Extract the (X, Y) coordinate from the center of the cell holding the provided text.  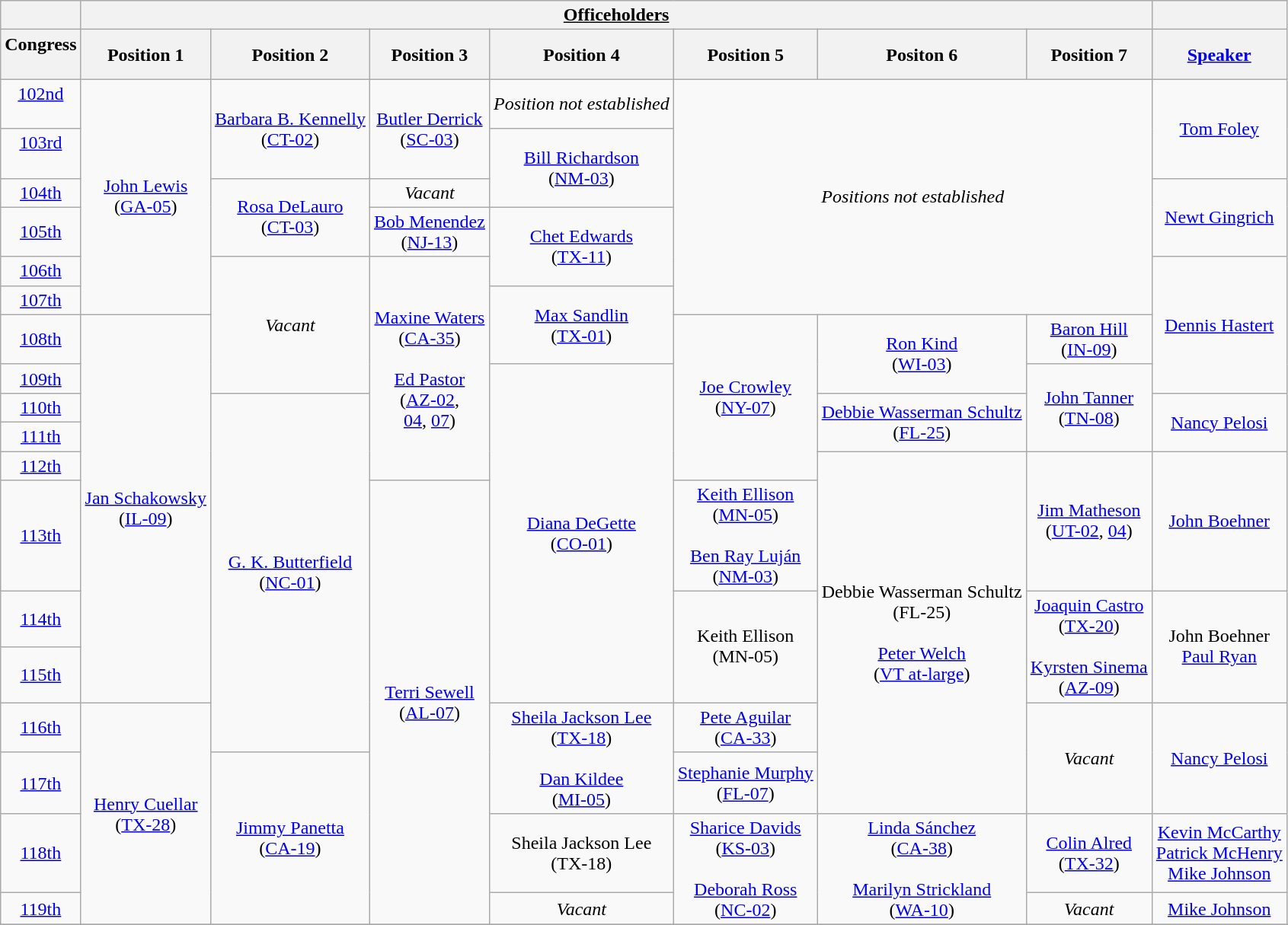
Position 7 (1089, 55)
108th (41, 340)
119th (41, 909)
Stephanie Murphy(FL-07) (745, 783)
Chet Edwards(TX-11) (581, 247)
Henry Cuellar(TX-28) (145, 814)
Dennis Hastert (1219, 324)
112th (41, 465)
Jan Schakowsky(IL-09) (145, 509)
Position 1 (145, 55)
John Tanner(TN-08) (1089, 407)
Tom Foley (1219, 129)
Sheila Jackson Lee (TX-18) (581, 853)
105th (41, 231)
Position 4 (581, 55)
Jimmy Panetta(CA-19) (289, 839)
Position 5 (745, 55)
Position 3 (430, 55)
Position not established (581, 104)
Baron Hill(IN-09) (1089, 340)
103rd (41, 154)
Joe Crowley(NY-07) (745, 397)
Bob Menendez(NJ-13) (430, 231)
John BoehnerPaul Ryan (1219, 647)
Maxine Waters(CA-35)Ed Pastor(AZ-02,04, 07) (430, 368)
106th (41, 271)
Rosa DeLauro(CT-03) (289, 218)
102nd (41, 104)
John Boehner (1219, 521)
116th (41, 728)
John Lewis(GA-05) (145, 196)
Debbie Wasserman Schultz(FL-25) (922, 422)
118th (41, 853)
Officeholders (616, 15)
109th (41, 378)
Keith Ellison(MN-05)Ben Ray Luján(NM-03) (745, 536)
Colin Alred(TX-32) (1089, 853)
G. K. Butterfield(NC-01) (289, 573)
Sheila Jackson Lee(TX-18)Dan Kildee(MI-05) (581, 758)
Ron Kind(WI-03) (922, 353)
Bill Richardson(NM-03) (581, 167)
Keith Ellison(MN-05) (745, 647)
111th (41, 436)
Joaquin Castro(TX-20)Kyrsten Sinema(AZ-09) (1089, 647)
Mike Johnson (1219, 909)
Positon 6 (922, 55)
Sharice Davids(KS-03)Deborah Ross(NC-02) (745, 869)
Pete Aguilar(CA-33) (745, 728)
Jim Matheson(UT-02, 04) (1089, 521)
Max Sandlin(TX-01) (581, 324)
Terri Sewell(AL-07) (430, 703)
Barbara B. Kennelly(CT-02) (289, 129)
110th (41, 407)
Newt Gingrich (1219, 218)
115th (41, 675)
114th (41, 620)
Speaker (1219, 55)
113th (41, 536)
Positions not established (912, 196)
104th (41, 193)
117th (41, 783)
Butler Derrick(SC-03) (430, 129)
Linda Sánchez(CA-38)Marilyn Strickland(WA-10) (922, 869)
Diana DeGette(CO-01) (581, 533)
Kevin McCarthyPatrick McHenryMike Johnson (1219, 853)
Position 2 (289, 55)
Debbie Wasserman Schultz(FL-25)Peter Welch(VT at-large) (922, 632)
Congress (41, 55)
107th (41, 300)
